Output the (x, y) coordinate of the center of the cell containing the given text.  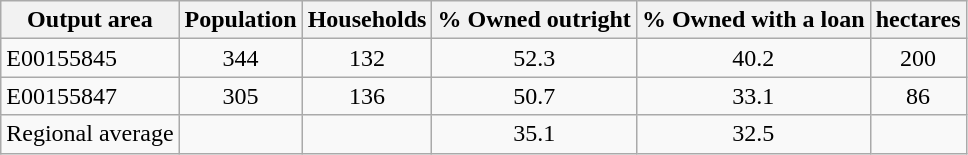
E00155847 (90, 96)
136 (367, 96)
Population (240, 20)
% Owned outright (534, 20)
52.3 (534, 58)
305 (240, 96)
32.5 (753, 134)
344 (240, 58)
35.1 (534, 134)
Output area (90, 20)
40.2 (753, 58)
Households (367, 20)
hectares (918, 20)
86 (918, 96)
Regional average (90, 134)
132 (367, 58)
200 (918, 58)
33.1 (753, 96)
50.7 (534, 96)
E00155845 (90, 58)
% Owned with a loan (753, 20)
